Identify which cell holds the provided text, then report its (x, y) central coordinate. 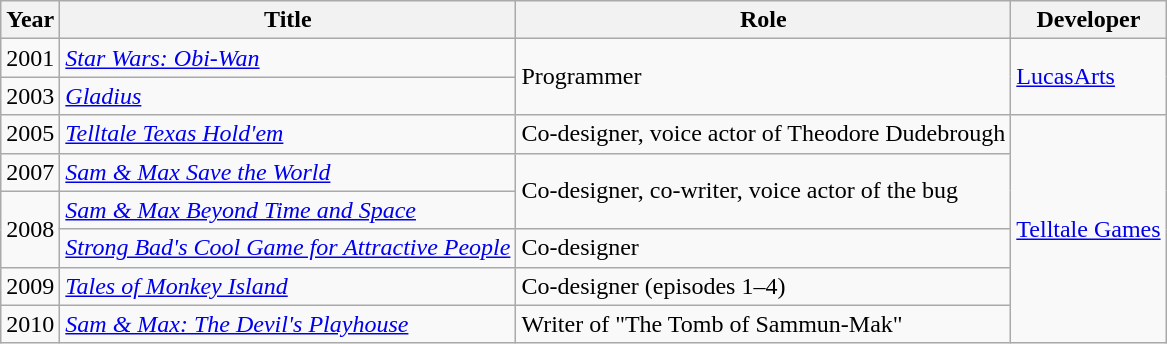
Telltale Games (1088, 229)
2009 (30, 286)
LucasArts (1088, 77)
2008 (30, 229)
Developer (1088, 20)
Sam & Max Beyond Time and Space (288, 210)
Telltale Texas Hold'em (288, 134)
2003 (30, 96)
Gladius (288, 96)
2010 (30, 324)
Co-designer, co-writer, voice actor of the bug (764, 191)
Sam & Max: The Devil's Playhouse (288, 324)
Tales of Monkey Island (288, 286)
Writer of "The Tomb of Sammun-Mak" (764, 324)
Role (764, 20)
Strong Bad's Cool Game for Attractive People (288, 248)
Star Wars: Obi-Wan (288, 58)
Co-designer, voice actor of Theodore Dudebrough (764, 134)
2007 (30, 172)
2005 (30, 134)
Sam & Max Save the World (288, 172)
Year (30, 20)
Co-designer (764, 248)
Co-designer (episodes 1–4) (764, 286)
Programmer (764, 77)
2001 (30, 58)
Title (288, 20)
